Output the [x, y] coordinate of the center of the cell containing the given text.  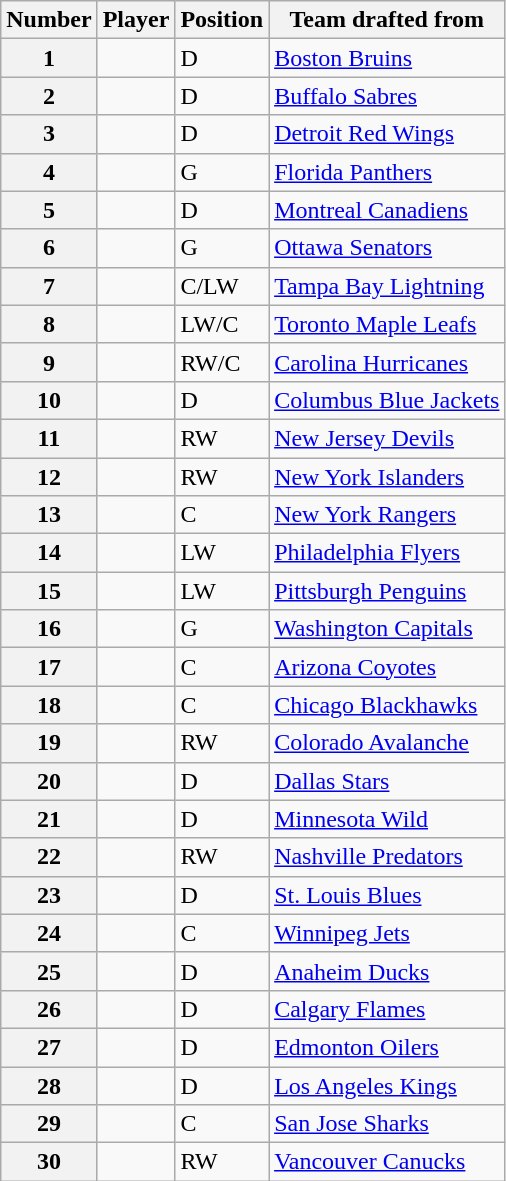
Team drafted from [387, 20]
27 [49, 1047]
San Jose Sharks [387, 1124]
Position [222, 20]
Toronto Maple Leafs [387, 324]
11 [49, 438]
24 [49, 933]
Anaheim Ducks [387, 971]
Detroit Red Wings [387, 134]
Florida Panthers [387, 172]
Philadelphia Flyers [387, 553]
Edmonton Oilers [387, 1047]
Boston Bruins [387, 58]
Minnesota Wild [387, 819]
21 [49, 819]
25 [49, 971]
17 [49, 667]
Pittsburgh Penguins [387, 591]
New Jersey Devils [387, 438]
2 [49, 96]
Dallas Stars [387, 781]
30 [49, 1162]
29 [49, 1124]
Buffalo Sabres [387, 96]
23 [49, 895]
18 [49, 705]
Arizona Coyotes [387, 667]
St. Louis Blues [387, 895]
Winnipeg Jets [387, 933]
5 [49, 210]
RW/C [222, 362]
19 [49, 743]
12 [49, 477]
Montreal Canadiens [387, 210]
Washington Capitals [387, 629]
New York Islanders [387, 477]
13 [49, 515]
20 [49, 781]
Columbus Blue Jackets [387, 400]
6 [49, 248]
28 [49, 1085]
3 [49, 134]
1 [49, 58]
Tampa Bay Lightning [387, 286]
Carolina Hurricanes [387, 362]
10 [49, 400]
9 [49, 362]
Vancouver Canucks [387, 1162]
14 [49, 553]
C/LW [222, 286]
Calgary Flames [387, 1009]
Number [49, 20]
Chicago Blackhawks [387, 705]
Los Angeles Kings [387, 1085]
7 [49, 286]
15 [49, 591]
Player [136, 20]
New York Rangers [387, 515]
8 [49, 324]
LW/C [222, 324]
26 [49, 1009]
Colorado Avalanche [387, 743]
22 [49, 857]
Nashville Predators [387, 857]
Ottawa Senators [387, 248]
16 [49, 629]
4 [49, 172]
